Output the (X, Y) coordinate of the center of the cell containing the given text.  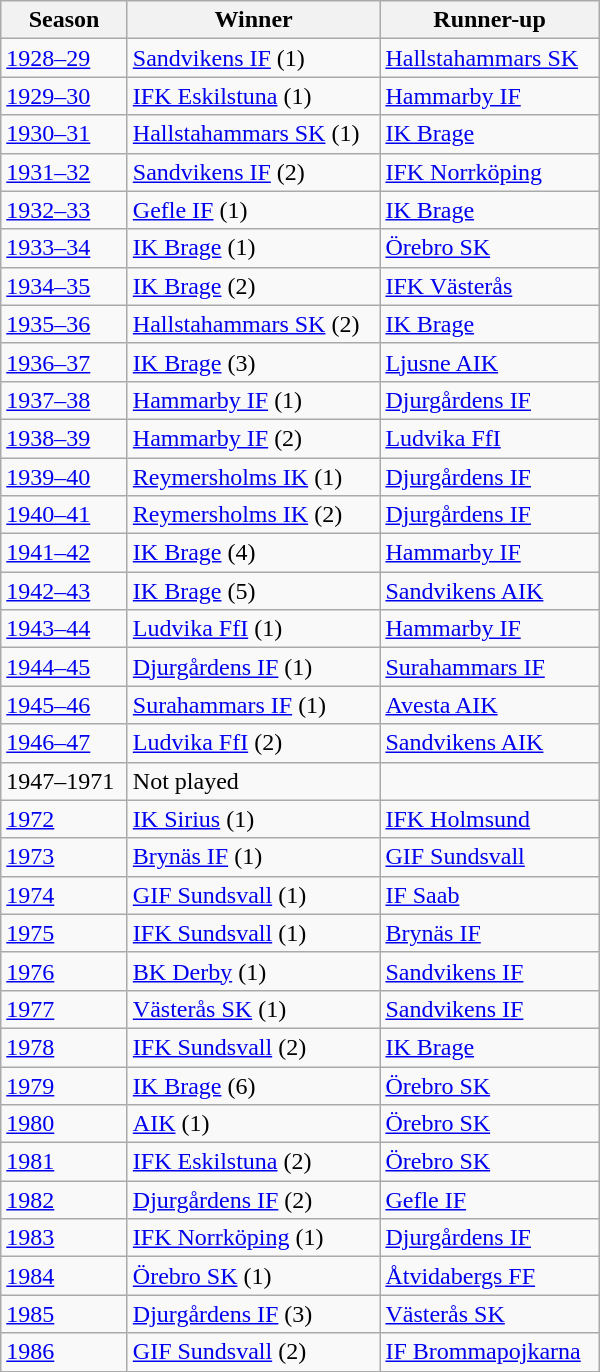
GIF Sundsvall (490, 857)
1981 (64, 1162)
1982 (64, 1200)
1980 (64, 1124)
IFK Västerås (490, 286)
1986 (64, 1352)
1943–44 (64, 629)
Surahammars IF (1) (254, 705)
Avesta AIK (490, 705)
1941–42 (64, 553)
1931–32 (64, 172)
1937–38 (64, 400)
1944–45 (64, 667)
IK Brage (5) (254, 591)
1947–1971 (64, 781)
1946–47 (64, 743)
Åtvidabergs FF (490, 1276)
1933–34 (64, 248)
Reymersholms IK (2) (254, 515)
1985 (64, 1314)
1945–46 (64, 705)
Djurgårdens IF (1) (254, 667)
Runner-up (490, 20)
Winner (254, 20)
1942–43 (64, 591)
IK Brage (6) (254, 1085)
AIK (1) (254, 1124)
1974 (64, 895)
Sandvikens IF (1) (254, 58)
Season (64, 20)
IF Brommapojkarna (490, 1352)
1976 (64, 971)
Not played (254, 781)
1979 (64, 1085)
1983 (64, 1238)
1984 (64, 1276)
IFK Norrköping (1) (254, 1238)
Hammarby IF (1) (254, 400)
Ludvika FfI (490, 438)
1928–29 (64, 58)
IFK Holmsund (490, 819)
Västerås SK (490, 1314)
1940–41 (64, 515)
IFK Sundsvall (1) (254, 933)
Ludvika FfI (1) (254, 629)
Brynäs IF (1) (254, 857)
IFK Norrköping (490, 172)
1977 (64, 1009)
1929–30 (64, 96)
Djurgårdens IF (3) (254, 1314)
Gefle IF (1) (254, 210)
Reymersholms IK (1) (254, 477)
Hammarby IF (2) (254, 438)
BK Derby (1) (254, 971)
1939–40 (64, 477)
1975 (64, 933)
1938–39 (64, 438)
Ljusne AIK (490, 362)
Hallstahammars SK (490, 58)
IFK Sundsvall (2) (254, 1047)
1936–37 (64, 362)
1930–31 (64, 134)
Sandvikens IF (2) (254, 172)
1934–35 (64, 286)
Surahammars IF (490, 667)
1935–36 (64, 324)
IK Brage (3) (254, 362)
Gefle IF (490, 1200)
IFK Eskilstuna (1) (254, 96)
GIF Sundsvall (1) (254, 895)
IK Brage (4) (254, 553)
IF Saab (490, 895)
Ludvika FfI (2) (254, 743)
Västerås SK (1) (254, 1009)
1978 (64, 1047)
IK Brage (2) (254, 286)
1972 (64, 819)
Hallstahammars SK (1) (254, 134)
IFK Eskilstuna (2) (254, 1162)
Hallstahammars SK (2) (254, 324)
Djurgårdens IF (2) (254, 1200)
Brynäs IF (490, 933)
GIF Sundsvall (2) (254, 1352)
IK Sirius (1) (254, 819)
IK Brage (1) (254, 248)
1932–33 (64, 210)
Örebro SK (1) (254, 1276)
1973 (64, 857)
